Pinpoint the cell where the given text exists, returning its (x, y) midpoint coordinate. 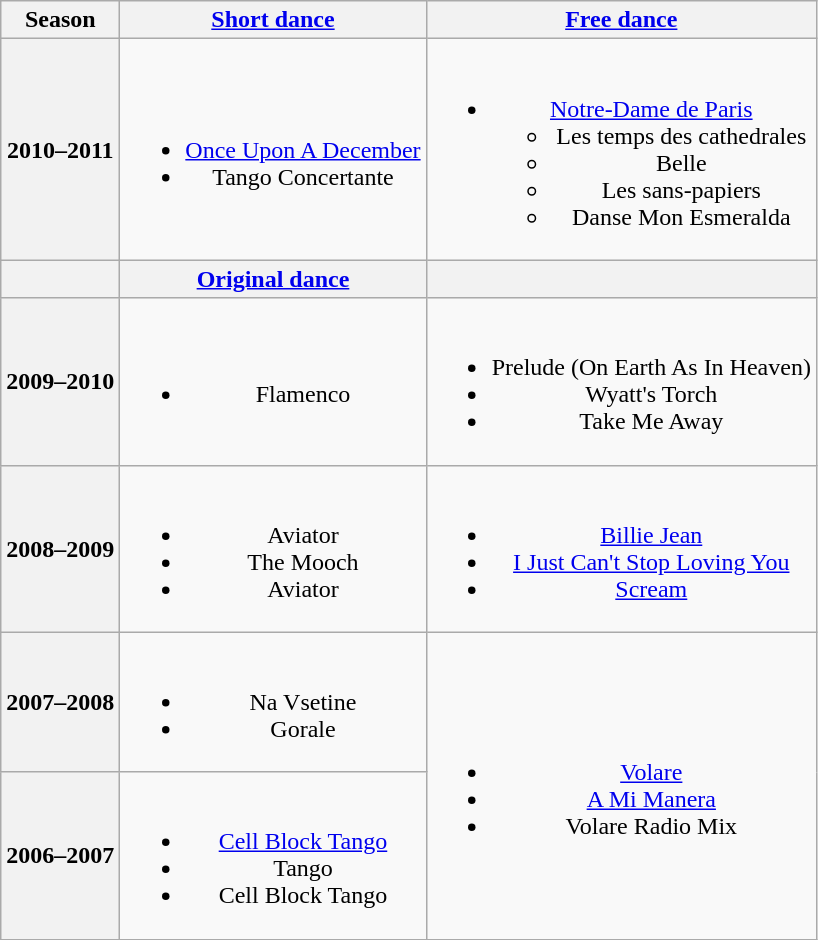
AviatorThe Mooch Aviator (273, 548)
Prelude (On Earth As In Heaven) Wyatt's Torch Take Me Away (621, 382)
Notre-Dame de Paris Les temps des cathedralesBelleLes sans-papiersDanse Mon Esmeralda (621, 150)
Season (60, 20)
Short dance (273, 20)
Billie Jean I Just Can't Stop Loving You Scream (621, 548)
Original dance (273, 279)
Free dance (621, 20)
Once Upon A December Tango Concertante (273, 150)
2009–2010 (60, 382)
Flamenco (273, 382)
2006–2007 (60, 856)
Na Vsetine Gorale (273, 702)
2008–2009 (60, 548)
Cell Block Tango Tango Cell Block Tango (273, 856)
2007–2008 (60, 702)
Volare A Mi Manera Volare Radio Mix (621, 786)
2010–2011 (60, 150)
